For the text-containing cell, return its midpoint in [X, Y] coordinate format. 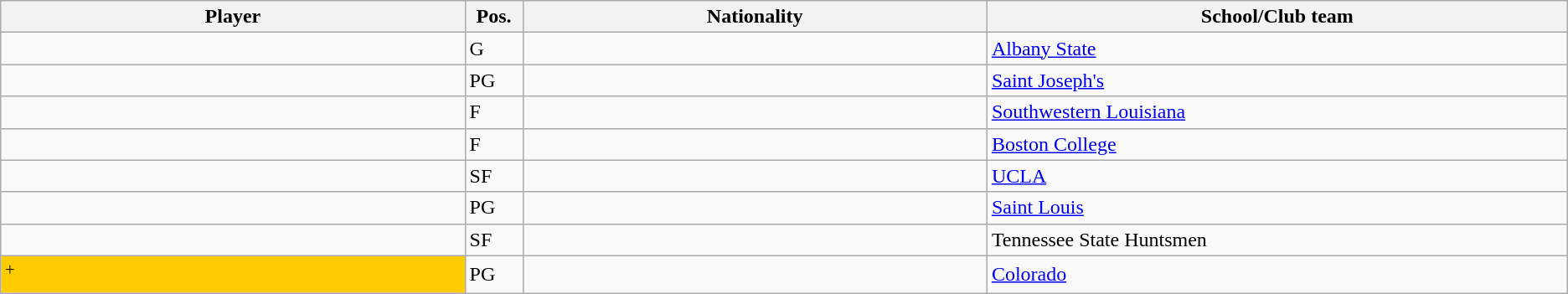
Saint Louis [1277, 208]
Tennessee State Huntsmen [1277, 240]
Nationality [755, 17]
UCLA [1277, 176]
+ [233, 275]
Saint Joseph's [1277, 80]
G [494, 49]
Boston College [1277, 144]
School/Club team [1277, 17]
Player [233, 17]
Pos. [494, 17]
Albany State [1277, 49]
Southwestern Louisiana [1277, 112]
Colorado [1277, 275]
